Locate the cell with the specified text and output its [x, y] center coordinate. 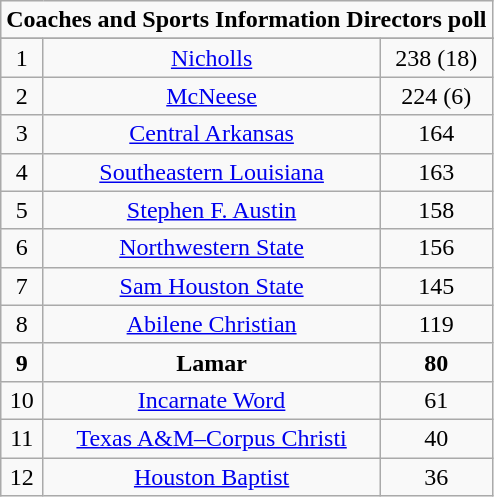
2 [22, 96]
238 (18) [436, 58]
40 [436, 438]
4 [22, 172]
Northwestern State [212, 248]
158 [436, 210]
7 [22, 286]
Incarnate Word [212, 400]
8 [22, 324]
36 [436, 477]
Texas A&M–Corpus Christi [212, 438]
Coaches and Sports Information Directors poll [246, 20]
163 [436, 172]
61 [436, 400]
3 [22, 134]
5 [22, 210]
6 [22, 248]
164 [436, 134]
224 (6) [436, 96]
Sam Houston State [212, 286]
156 [436, 248]
11 [22, 438]
Southeastern Louisiana [212, 172]
1 [22, 58]
80 [436, 362]
Central Arkansas [212, 134]
Nicholls [212, 58]
Lamar [212, 362]
McNeese [212, 96]
145 [436, 286]
10 [22, 400]
119 [436, 324]
9 [22, 362]
Houston Baptist [212, 477]
Abilene Christian [212, 324]
12 [22, 477]
Stephen F. Austin [212, 210]
